Find where the given text appears and provide that cell's center as (X, Y) coordinate. 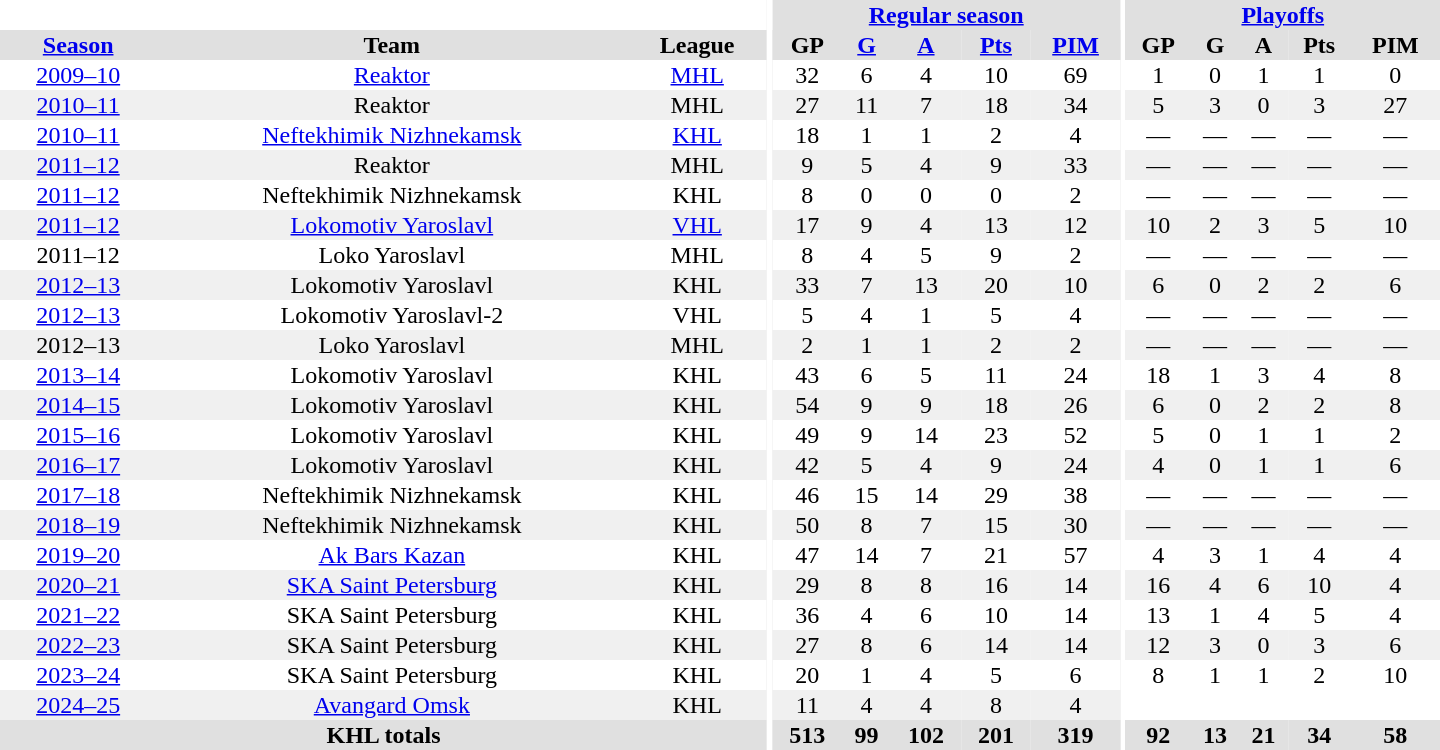
2017–18 (78, 495)
58 (1396, 735)
2022–23 (78, 645)
50 (807, 525)
99 (866, 735)
319 (1076, 735)
Team (392, 45)
Season (78, 45)
30 (1076, 525)
2019–20 (78, 555)
57 (1076, 555)
69 (1076, 75)
46 (807, 495)
Playoffs (1283, 15)
2013–14 (78, 375)
43 (807, 375)
2015–16 (78, 435)
42 (807, 465)
KHL totals (384, 735)
26 (1076, 405)
23 (996, 435)
52 (1076, 435)
54 (807, 405)
Avangard Omsk (392, 705)
2024–25 (78, 705)
2016–17 (78, 465)
17 (807, 225)
47 (807, 555)
2023–24 (78, 675)
Regular season (946, 15)
32 (807, 75)
102 (926, 735)
Ak Bars Kazan (392, 555)
92 (1158, 735)
2018–19 (78, 525)
2014–15 (78, 405)
513 (807, 735)
38 (1076, 495)
2009–10 (78, 75)
Lokomotiv Yaroslavl-2 (392, 315)
League (697, 45)
201 (996, 735)
2020–21 (78, 585)
49 (807, 435)
36 (807, 615)
2021–22 (78, 615)
